Capture the cell that displays the provided text and extract its [X, Y] central coordinate. 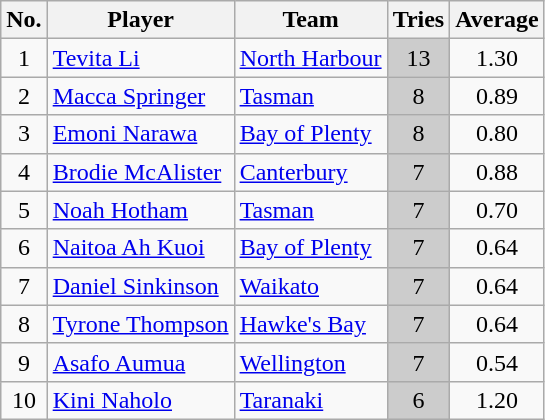
Waikato [310, 286]
Naitoa Ah Kuoi [140, 248]
10 [24, 400]
Kini Naholo [140, 400]
Emoni Narawa [140, 134]
Tyrone Thompson [140, 324]
9 [24, 362]
1.20 [498, 400]
0.89 [498, 96]
1 [24, 58]
3 [24, 134]
0.70 [498, 210]
Tries [418, 20]
5 [24, 210]
Wellington [310, 362]
Noah Hotham [140, 210]
4 [24, 172]
Brodie McAlister [140, 172]
0.80 [498, 134]
2 [24, 96]
Tevita Li [140, 58]
Canterbury [310, 172]
North Harbour [310, 58]
Macca Springer [140, 96]
13 [418, 58]
Daniel Sinkinson [140, 286]
0.88 [498, 172]
Taranaki [310, 400]
Player [140, 20]
0.54 [498, 362]
Asafo Aumua [140, 362]
Team [310, 20]
Average [498, 20]
1.30 [498, 58]
Hawke's Bay [310, 324]
No. [24, 20]
